Return (X, Y) of the center of cell containing provided text 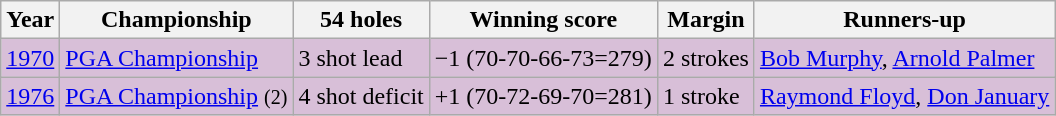
Runners-up (904, 20)
Bob Murphy, Arnold Palmer (904, 58)
Winning score (543, 20)
1 stroke (706, 96)
Championship (176, 20)
3 shot lead (361, 58)
Year (30, 20)
54 holes (361, 20)
4 shot deficit (361, 96)
PGA Championship (176, 58)
1976 (30, 96)
1970 (30, 58)
2 strokes (706, 58)
PGA Championship (2) (176, 96)
Raymond Floyd, Don January (904, 96)
Margin (706, 20)
+1 (70-72-69-70=281) (543, 96)
−1 (70-70-66-73=279) (543, 58)
